Search for the cell housing the specified text and yield its (x, y) center coordinate. 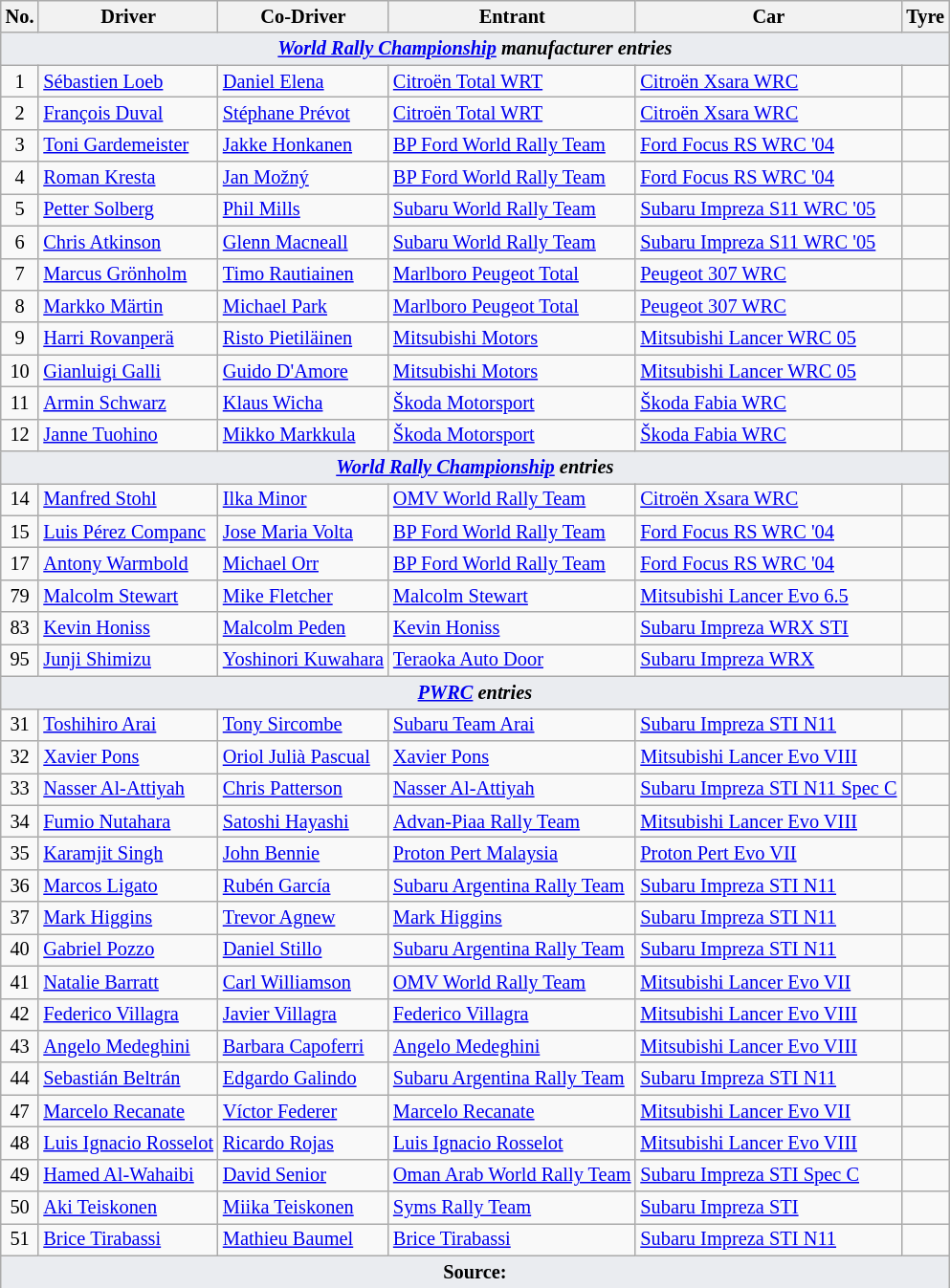
Guido D'Amore (303, 371)
51 (20, 1239)
35 (20, 853)
Antony Warmbold (128, 563)
Fumio Nutahara (128, 821)
Toni Gardemeister (128, 145)
Michael Park (303, 306)
47 (20, 1111)
Sebastián Beltrán (128, 1079)
Mathieu Baumel (303, 1239)
Entrant (512, 16)
44 (20, 1079)
49 (20, 1175)
Chris Atkinson (128, 242)
31 (20, 725)
Carl Williamson (303, 982)
Subaru Impreza WRX STI (768, 628)
Jose Maria Volta (303, 532)
Syms Rally Team (512, 1208)
8 (20, 306)
Armin Schwarz (128, 403)
Miika Teiskonen (303, 1208)
Tony Sircombe (303, 725)
Marcus Grönholm (128, 274)
33 (20, 789)
41 (20, 982)
Jan Možný (303, 178)
Rubén García (303, 885)
Malcolm Peden (303, 628)
Teraoka Auto Door (512, 660)
42 (20, 1015)
40 (20, 950)
Phil Mills (303, 209)
10 (20, 371)
Trevor Agnew (303, 918)
Stéphane Prévot (303, 113)
5 (20, 209)
PWRC entries (475, 692)
34 (20, 821)
Subaru Impreza STI (768, 1208)
Hamed Al-Wahaibi (128, 1175)
François Duval (128, 113)
Tyre (925, 16)
50 (20, 1208)
World Rally Championship manufacturer entries (475, 49)
Subaru Team Arai (512, 725)
Co-Driver (303, 16)
7 (20, 274)
Gabriel Pozzo (128, 950)
Javier Villagra (303, 1015)
World Rally Championship entries (475, 468)
Mitsubishi Lancer Evo 6.5 (768, 596)
Proton Pert Evo VII (768, 853)
Roman Kresta (128, 178)
Mikko Markkula (303, 435)
Satoshi Hayashi (303, 821)
9 (20, 338)
36 (20, 885)
Oriol Julià Pascual (303, 756)
Proton Pert Malaysia (512, 853)
79 (20, 596)
Subaru Impreza WRX (768, 660)
4 (20, 178)
1 (20, 81)
Karamjit Singh (128, 853)
Glenn Macneall (303, 242)
Timo Rautiainen (303, 274)
Mike Fletcher (303, 596)
2 (20, 113)
Subaru Impreza STI N11 Spec C (768, 789)
Manfred Stohl (128, 499)
Car (768, 16)
Daniel Stillo (303, 950)
Advan-Piaa Rally Team (512, 821)
Harri Rovanperä (128, 338)
48 (20, 1143)
17 (20, 563)
Barbara Capoferri (303, 1046)
43 (20, 1046)
95 (20, 660)
32 (20, 756)
Klaus Wicha (303, 403)
14 (20, 499)
11 (20, 403)
David Senior (303, 1175)
Janne Tuohino (128, 435)
Chris Patterson (303, 789)
Gianluigi Galli (128, 371)
Source: (475, 1272)
83 (20, 628)
Marcos Ligato (128, 885)
Driver (128, 16)
Sébastien Loeb (128, 81)
Edgardo Galindo (303, 1079)
3 (20, 145)
Natalie Barratt (128, 982)
Aki Teiskonen (128, 1208)
Ricardo Rojas (303, 1143)
Markko Märtin (128, 306)
Ilka Minor (303, 499)
Subaru Impreza STI Spec C (768, 1175)
John Bennie (303, 853)
6 (20, 242)
Toshihiro Arai (128, 725)
Risto Pietiläinen (303, 338)
Daniel Elena (303, 81)
Luis Pérez Companc (128, 532)
37 (20, 918)
Oman Arab World Rally Team (512, 1175)
Petter Solberg (128, 209)
Michael Orr (303, 563)
15 (20, 532)
12 (20, 435)
Yoshinori Kuwahara (303, 660)
No. (20, 16)
Víctor Federer (303, 1111)
Jakke Honkanen (303, 145)
Junji Shimizu (128, 660)
